Return the [x, y] coordinate for the center point of the cell that contains the specified text.  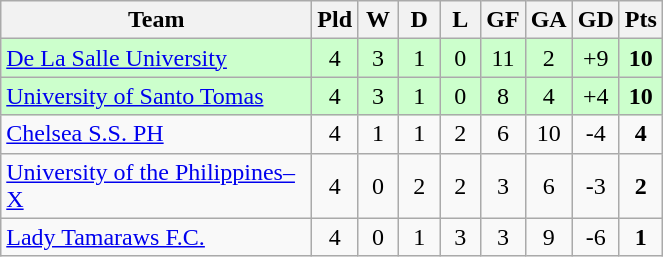
W [378, 20]
-3 [596, 186]
11 [503, 58]
Pts [640, 20]
GD [596, 20]
Pld [335, 20]
GF [503, 20]
D [420, 20]
Chelsea S.S. PH [156, 134]
+9 [596, 58]
-4 [596, 134]
8 [503, 96]
L [460, 20]
+4 [596, 96]
GA [548, 20]
Lady Tamaraws F.C. [156, 237]
9 [548, 237]
University of Santo Tomas [156, 96]
University of the Philippines–X [156, 186]
-6 [596, 237]
De La Salle University [156, 58]
Team [156, 20]
